Capture the cell that displays the provided text and extract its [x, y] central coordinate. 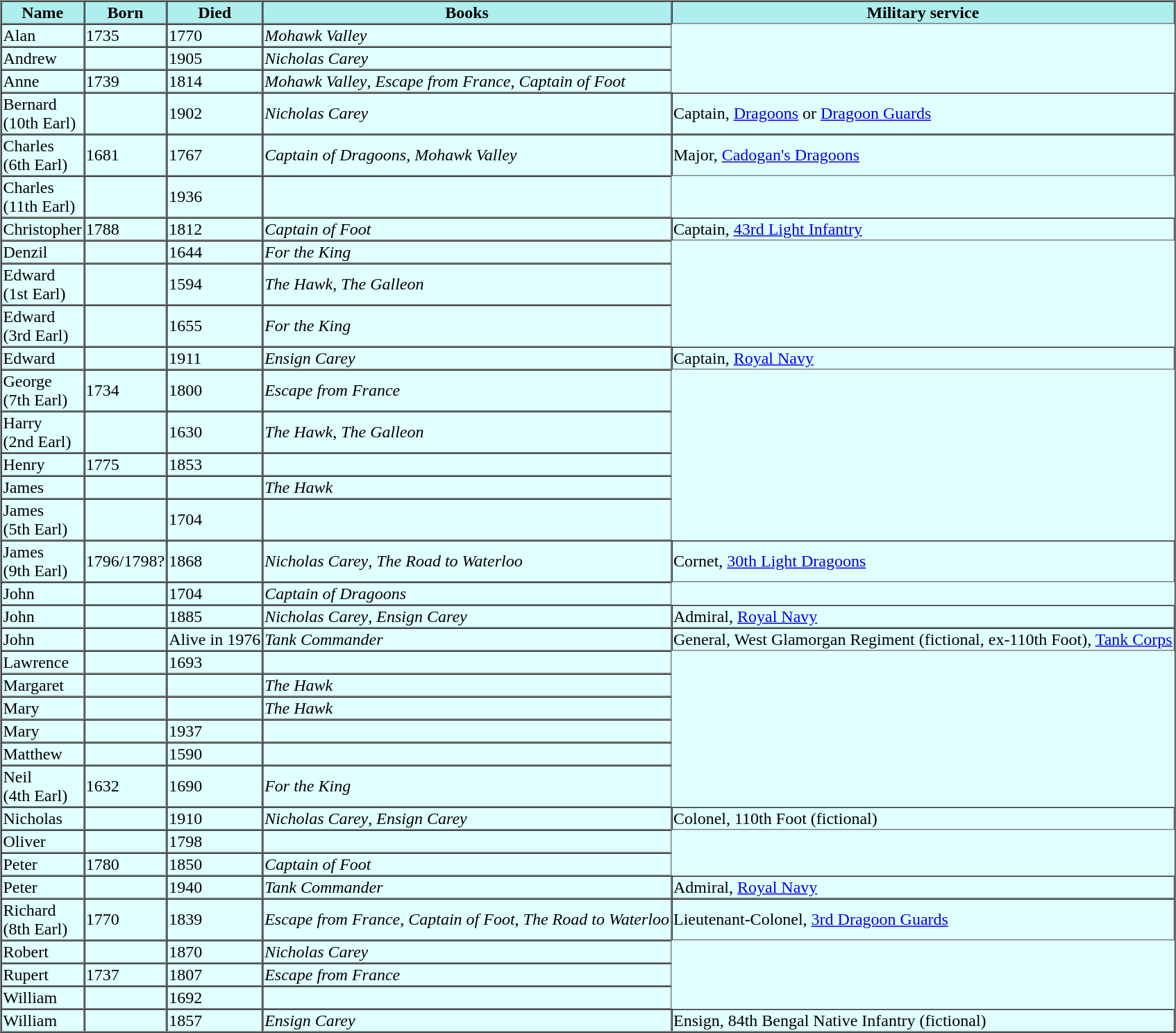
Major, Cadogan's Dragoons [923, 156]
1812 [215, 229]
1690 [215, 786]
Nicholas Carey, The Road to Waterloo [467, 561]
1870 [215, 951]
Died [215, 12]
Edward(3rd Earl) [43, 326]
Captain of Dragoons, Mohawk Valley [467, 156]
1910 [215, 818]
Nicholas [43, 818]
1734 [125, 390]
1655 [215, 326]
Captain of Dragoons [467, 593]
George(7th Earl) [43, 390]
1885 [215, 616]
Margaret [43, 685]
Edward [43, 358]
1630 [215, 432]
1796/1798? [125, 561]
1902 [215, 114]
Andrew [43, 58]
Ensign, 84th Bengal Native Infantry (fictional) [923, 1021]
1814 [215, 81]
James(5th Earl) [43, 519]
1807 [215, 975]
Rupert [43, 975]
1775 [125, 464]
1767 [215, 156]
Mohawk Valley, Escape from France, Captain of Foot [467, 81]
Denzil [43, 251]
Neil(4th Earl) [43, 786]
Military service [923, 12]
Name [43, 12]
1693 [215, 662]
Charles(11th Earl) [43, 197]
1940 [215, 887]
Alan [43, 35]
Lawrence [43, 662]
Alive in 1976 [215, 639]
1780 [125, 864]
1937 [215, 730]
Mohawk Valley [467, 35]
1632 [125, 786]
Charles(6th Earl) [43, 156]
1692 [215, 997]
Matthew [43, 754]
Oliver [43, 841]
1735 [125, 35]
1798 [215, 841]
James [43, 487]
1839 [215, 919]
Captain, 43rd Light Infantry [923, 229]
1739 [125, 81]
Henry [43, 464]
Christopher [43, 229]
Bernard(10th Earl) [43, 114]
Anne [43, 81]
Robert [43, 951]
1737 [125, 975]
1788 [125, 229]
Born [125, 12]
1800 [215, 390]
Harry(2nd Earl) [43, 432]
1594 [215, 285]
1857 [215, 1021]
Escape from France, Captain of Foot, The Road to Waterloo [467, 919]
1905 [215, 58]
Captain, Dragoons or Dragoon Guards [923, 114]
1936 [215, 197]
1590 [215, 754]
Lieutenant-Colonel, 3rd Dragoon Guards [923, 919]
James(9th Earl) [43, 561]
1853 [215, 464]
Cornet, 30th Light Dragoons [923, 561]
Richard(8th Earl) [43, 919]
1850 [215, 864]
1644 [215, 251]
General, West Glamorgan Regiment (fictional, ex-110th Foot), Tank Corps [923, 639]
Colonel, 110th Foot (fictional) [923, 818]
Captain, Royal Navy [923, 358]
1681 [125, 156]
Books [467, 12]
1868 [215, 561]
1911 [215, 358]
Edward(1st Earl) [43, 285]
